Search for the cell housing the specified text and yield its [x, y] center coordinate. 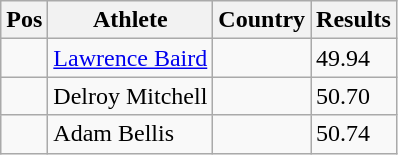
Adam Bellis [130, 134]
50.70 [354, 96]
Delroy Mitchell [130, 96]
Results [354, 20]
Lawrence Baird [130, 58]
49.94 [354, 58]
Athlete [130, 20]
50.74 [354, 134]
Country [262, 20]
Pos [24, 20]
